Return [x, y] of the center of cell containing provided text 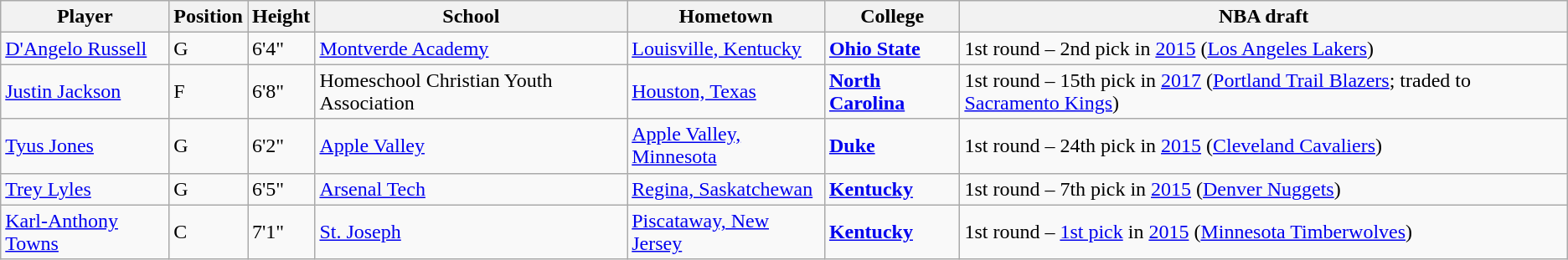
7'1" [281, 232]
1st round – 2nd pick in 2015 (Los Angeles Lakers) [1263, 48]
Position [209, 17]
Montverde Academy [471, 48]
Piscataway, New Jersey [726, 232]
C [209, 232]
F [209, 92]
Karl-Anthony Towns [85, 232]
NBA draft [1263, 17]
Hometown [726, 17]
St. Joseph [471, 232]
Tyus Jones [85, 145]
Justin Jackson [85, 92]
North Carolina [891, 92]
Player [85, 17]
Arsenal Tech [471, 189]
Apple Valley [471, 145]
Houston, Texas [726, 92]
1st round – 15th pick in 2017 (Portland Trail Blazers; traded to Sacramento Kings) [1263, 92]
1st round – 1st pick in 2015 (Minnesota Timberwolves) [1263, 232]
Trey Lyles [85, 189]
Louisville, Kentucky [726, 48]
6'2" [281, 145]
Homeschool Christian Youth Association [471, 92]
Apple Valley, Minnesota [726, 145]
D'Angelo Russell [85, 48]
6'8" [281, 92]
1st round – 7th pick in 2015 (Denver Nuggets) [1263, 189]
College [891, 17]
Height [281, 17]
1st round – 24th pick in 2015 (Cleveland Cavaliers) [1263, 145]
Duke [891, 145]
School [471, 17]
Ohio State [891, 48]
6'5" [281, 189]
Regina, Saskatchewan [726, 189]
6'4" [281, 48]
